Find where the given text appears and provide that cell's center as (X, Y) coordinate. 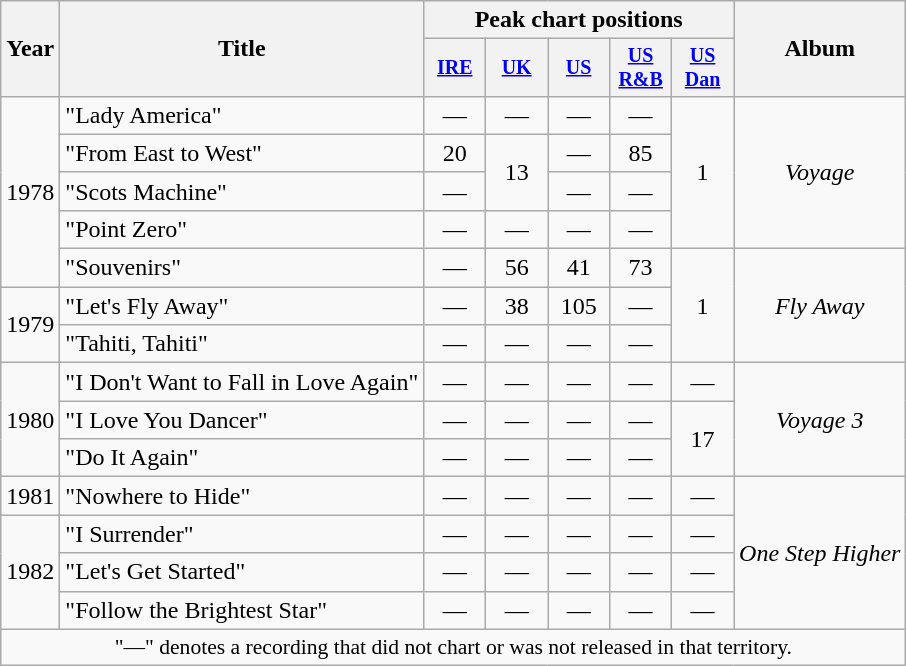
"Point Zero" (242, 229)
IRE (455, 68)
13 (517, 172)
One Step Higher (820, 553)
Peak chart positions (579, 20)
1981 (30, 496)
1978 (30, 191)
41 (579, 268)
Album (820, 49)
1979 (30, 325)
USDan (703, 68)
Voyage 3 (820, 420)
20 (455, 153)
"Follow the Brightest Star" (242, 610)
"Nowhere to Hide" (242, 496)
1982 (30, 572)
"Do It Again" (242, 458)
1980 (30, 420)
"I Surrender" (242, 534)
Voyage (820, 172)
"Tahiti, Tahiti" (242, 344)
"Souvenirs" (242, 268)
Year (30, 49)
"Let's Fly Away" (242, 306)
105 (579, 306)
56 (517, 268)
73 (641, 268)
17 (703, 439)
85 (641, 153)
Fly Away (820, 306)
"I Love You Dancer" (242, 420)
US (579, 68)
"—" denotes a recording that did not chart or was not released in that territory. (454, 647)
"I Don't Want to Fall in Love Again" (242, 382)
38 (517, 306)
"Scots Machine" (242, 191)
UK (517, 68)
Title (242, 49)
"From East to West" (242, 153)
"Let's Get Started" (242, 572)
USR&B (641, 68)
"Lady America" (242, 115)
